Identify which cell holds the provided text, then report its [X, Y] central coordinate. 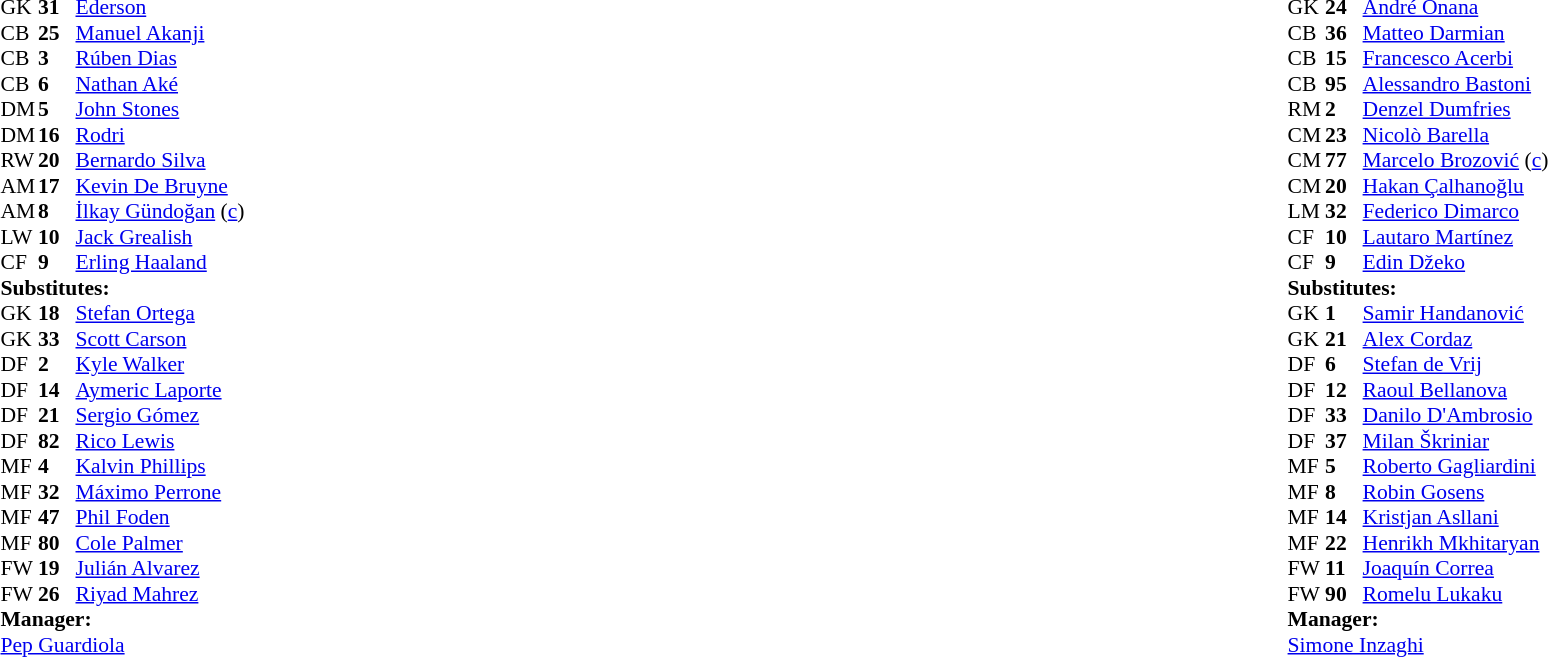
47 [57, 517]
23 [1344, 135]
25 [57, 33]
LW [19, 237]
Nathan Aké [160, 84]
Manuel Akanji [160, 33]
RM [1307, 109]
11 [1344, 569]
95 [1344, 84]
Aymeric Laporte [160, 390]
82 [57, 441]
36 [1344, 33]
77 [1344, 161]
Bernardo Silva [160, 161]
Phil Foden [160, 517]
Rúben Dias [160, 59]
Kevin De Bruyne [160, 186]
1 [1344, 313]
19 [57, 569]
Manager: [122, 619]
Sergio Gómez [160, 415]
Rico Lewis [160, 441]
Julián Alvarez [160, 569]
RW [19, 161]
Riyad Mahrez [160, 594]
4 [57, 467]
22 [1344, 543]
18 [57, 313]
Kalvin Phillips [160, 467]
80 [57, 543]
John Stones [160, 109]
16 [57, 135]
Rodri [160, 135]
37 [1344, 441]
Kyle Walker [160, 365]
15 [1344, 59]
Cole Palmer [160, 543]
90 [1344, 594]
Erling Haaland [160, 263]
LM [1307, 211]
Scott Carson [160, 339]
3 [57, 59]
Stefan Ortega [160, 313]
26 [57, 594]
İlkay Gündoğan (c) [160, 211]
Jack Grealish [160, 237]
17 [57, 186]
Substitutes: [122, 288]
12 [1344, 390]
Máximo Perrone [160, 492]
